Extract the (X, Y) coordinate from the center of the cell holding the provided text.  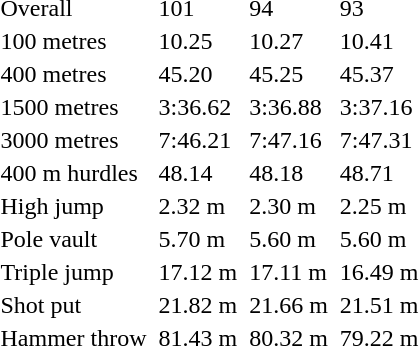
10.25 (198, 41)
48.14 (198, 173)
17.12 m (198, 272)
45.20 (198, 74)
3:36.62 (198, 107)
17.11 m (289, 272)
3:36.88 (289, 107)
2.30 m (289, 206)
5.70 m (198, 239)
48.18 (289, 173)
5.60 m (289, 239)
45.25 (289, 74)
21.66 m (289, 305)
7:47.16 (289, 140)
7:46.21 (198, 140)
10.27 (289, 41)
21.82 m (198, 305)
2.32 m (198, 206)
